Output the [x, y] coordinate of the center of the cell containing the given text.  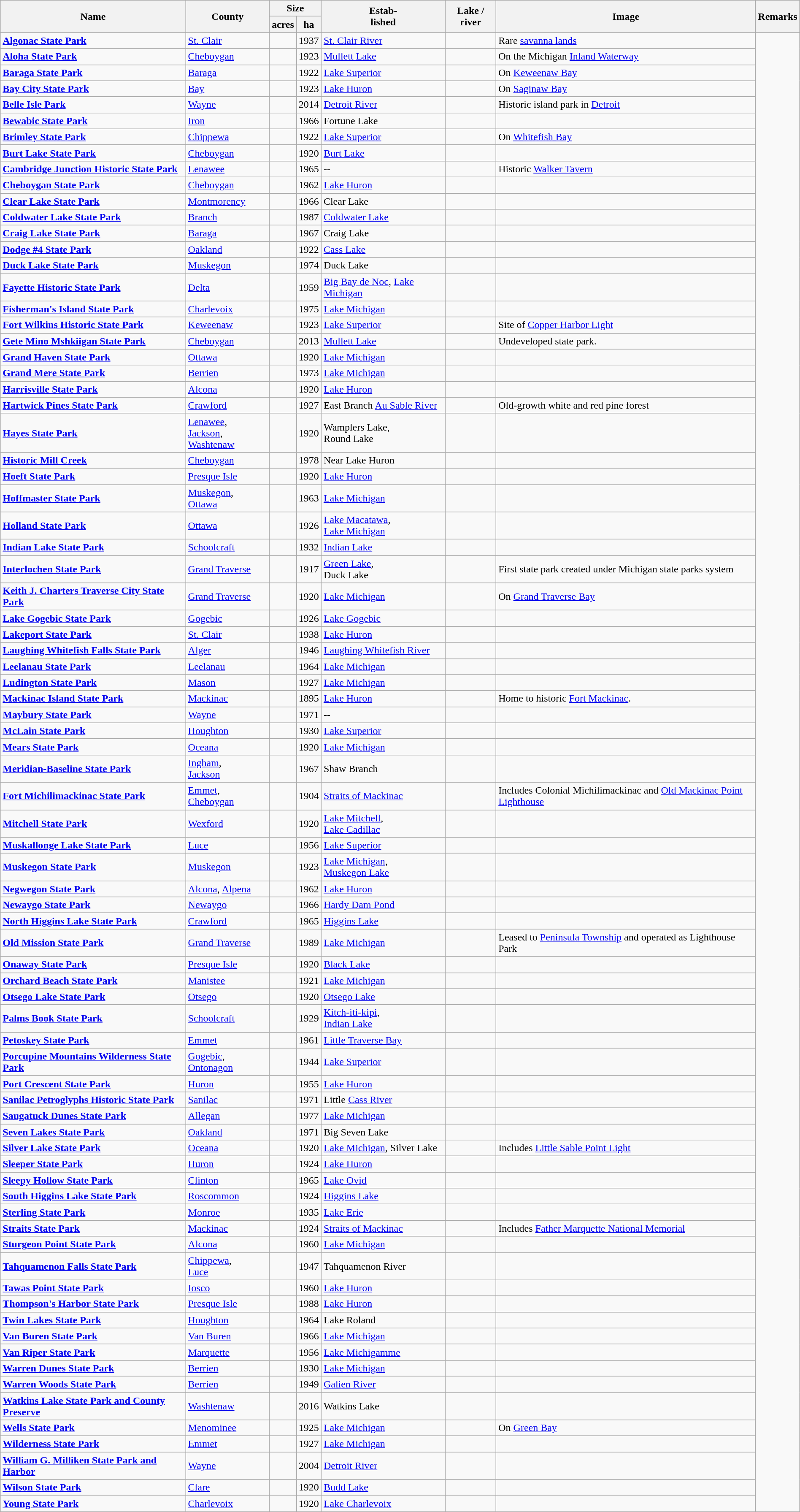
1935 [309, 1212]
Keith J. Charters Traverse City State Park [93, 597]
1925 [309, 1428]
Lake Charlevoix [383, 1504]
Lake Ovid [383, 1180]
Muskegon State Park [93, 867]
Sterling State Park [93, 1212]
Kitch-iti-kipi, Indian Lake [383, 1018]
Sanilac [227, 1100]
Hartwick Pines State Park [93, 405]
Van Riper State Park [93, 1352]
Lake Gogebic State Park [93, 618]
Size [295, 8]
1937 [309, 41]
Wilderness State Park [93, 1444]
1947 [309, 1266]
Wamplers Lake, Round Lake [383, 433]
Chippewa [227, 137]
Hoeft State Park [93, 476]
Luce [227, 845]
Wexford [227, 823]
Fisherman's Island State Park [93, 309]
Ludington State Park [93, 683]
1921 [309, 981]
Leelanau State Park [93, 667]
Chippewa, Luce [227, 1266]
Name [93, 16]
Sleeper State Park [93, 1164]
Lenawee [227, 169]
Lake Michigan, Muskegon Lake [383, 867]
Lake Michigamme [383, 1352]
Clinton [227, 1180]
Belle Isle Park [93, 105]
Mackinac Island State Park [93, 699]
Undeveloped state park. [626, 341]
Clear Lake [383, 201]
Little Traverse Bay [383, 1040]
Harrisville State Park [93, 389]
Lakeport State Park [93, 634]
On Whitefish Bay [626, 137]
Wilson State Park [93, 1488]
Petoskey State Park [93, 1040]
1932 [309, 547]
Ingham, Jackson [227, 768]
2014 [309, 105]
Coldwater Lake State Park [93, 217]
St. Clair River [383, 41]
Bay [227, 89]
1895 [309, 699]
Estab-lished [383, 16]
Wells State Park [93, 1428]
1904 [309, 796]
Rare savanna lands [626, 41]
Grand Mere State Park [93, 373]
1978 [309, 460]
Lake / river [471, 16]
1987 [309, 217]
Fort Wilkins Historic State Park [93, 325]
Lake Michigan, Silver Lake [383, 1148]
Orchard Beach State Park [93, 981]
Burt Lake State Park [93, 153]
Old Mission State Park [93, 943]
Menominee [227, 1428]
Budd Lake [383, 1488]
Manistee [227, 981]
Leased to Peninsula Township and operated as Lighthouse Park [626, 943]
Includes Little Sable Point Light [626, 1148]
1929 [309, 1018]
Gogebic [227, 618]
Hardy Dam Pond [383, 905]
Duck Lake [383, 266]
Newaygo State Park [93, 905]
Mitchell State Park [93, 823]
Sleepy Hollow State Park [93, 1180]
Branch [227, 217]
Monroe [227, 1212]
Emmet, Cheboygan [227, 796]
Holland State Park [93, 526]
1955 [309, 1084]
Meridian-Baseline State Park [93, 768]
Newaygo [227, 905]
Silver Lake State Park [93, 1148]
Dodge #4 State Park [93, 249]
Tawas Point State Park [93, 1288]
Craig Lake [383, 233]
Straits State Park [93, 1228]
Galien River [383, 1384]
On Saginaw Bay [626, 89]
Big Bay de Noc, Lake Michigan [383, 287]
Mears State Park [93, 747]
Leelanau [227, 667]
Cambridge Junction Historic State Park [93, 169]
2016 [309, 1406]
County [227, 16]
Van Buren State Park [93, 1336]
Negwegon State Park [93, 889]
Lake Erie [383, 1212]
Muskallonge Lake State Park [93, 845]
2013 [309, 341]
1977 [309, 1116]
Twin Lakes State Park [93, 1320]
Bay City State Park [93, 89]
Lake Gogebic [383, 618]
1963 [309, 498]
Black Lake [383, 965]
On Grand Traverse Bay [626, 597]
First state park created under Michigan state parks system [626, 569]
Tahquamenon Falls State Park [93, 1266]
Brimley State Park [93, 137]
Fort Michilimackinac State Park [93, 796]
Seven Lakes State Park [93, 1132]
Warren Dunes State Park [93, 1368]
Maybury State Park [93, 715]
Warren Woods State Park [93, 1384]
Cheboygan State Park [93, 185]
Near Lake Huron [383, 460]
Otsego [227, 997]
Baraga State Park [93, 73]
Shaw Branch [383, 768]
Sanilac Petroglyphs Historic State Park [93, 1100]
Allegan [227, 1116]
Home to historic Fort Mackinac. [626, 699]
Lake Macatawa, Lake Michigan [383, 526]
Marquette [227, 1352]
Hoffmaster State Park [93, 498]
On Keweenaw Bay [626, 73]
East Branch Au Sable River [383, 405]
Porcupine Mountains Wilderness State Park [93, 1062]
Watkins Lake State Park and County Preserve [93, 1406]
Historic Mill Creek [93, 460]
1973 [309, 373]
1938 [309, 634]
Aloha State Park [93, 57]
acres [283, 24]
Bewabic State Park [93, 121]
1975 [309, 309]
Indian Lake [383, 547]
Grand Haven State Park [93, 357]
Coldwater Lake [383, 217]
Saugatuck Dunes State Park [93, 1116]
Alcona, Alpena [227, 889]
Keweenaw [227, 325]
Laughing Whitefish River [383, 650]
Lake Roland [383, 1320]
Alger [227, 650]
1946 [309, 650]
1917 [309, 569]
Little Cass River [383, 1100]
Lake Mitchell, Lake Cadillac [383, 823]
Historic Walker Tavern [626, 169]
1989 [309, 943]
Muskegon, Ottawa [227, 498]
Fortune Lake [383, 121]
South Higgins Lake State Park [93, 1196]
Includes Father Marquette National Memorial [626, 1228]
Iosco [227, 1288]
Cass Lake [383, 249]
Sturgeon Point State Park [93, 1244]
Otsego Lake [383, 997]
North Higgins Lake State Park [93, 921]
Big Seven Lake [383, 1132]
Laughing Whitefish Falls State Park [93, 650]
Roscommon [227, 1196]
Van Buren [227, 1336]
Gete Mino Mshkiigan State Park [93, 341]
1974 [309, 266]
Delta [227, 287]
Mason [227, 683]
Iron [227, 121]
Fayette Historic State Park [93, 287]
Indian Lake State Park [93, 547]
On Green Bay [626, 1428]
Lenawee, Jackson, Washtenaw [227, 433]
ha [309, 24]
Onaway State Park [93, 965]
Green Lake, Duck Lake [383, 569]
Clear Lake State Park [93, 201]
On the Michigan Inland Waterway [626, 57]
William G. Milliken State Park and Harbor [93, 1466]
Washtenaw [227, 1406]
1959 [309, 287]
Young State Park [93, 1504]
Image [626, 16]
Otsego Lake State Park [93, 997]
1988 [309, 1304]
Interlochen State Park [93, 569]
1944 [309, 1062]
Watkins Lake [383, 1406]
Palms Book State Park [93, 1018]
Historic island park in Detroit [626, 105]
Montmorency [227, 201]
Remarks [778, 16]
McLain State Park [93, 731]
Gogebic, Ontonagon [227, 1062]
Tahquamenon River [383, 1266]
Algonac State Park [93, 41]
1961 [309, 1040]
1949 [309, 1384]
Port Crescent State Park [93, 1084]
Hayes State Park [93, 433]
Includes Colonial Michilimackinac and Old Mackinac Point Lighthouse [626, 796]
Duck Lake State Park [93, 266]
2004 [309, 1466]
Clare [227, 1488]
Old-growth white and red pine forest [626, 405]
Site of Copper Harbor Light [626, 325]
Craig Lake State Park [93, 233]
Burt Lake [383, 153]
Thompson's Harbor State Park [93, 1304]
